Search for the cell housing the specified text and yield its [x, y] center coordinate. 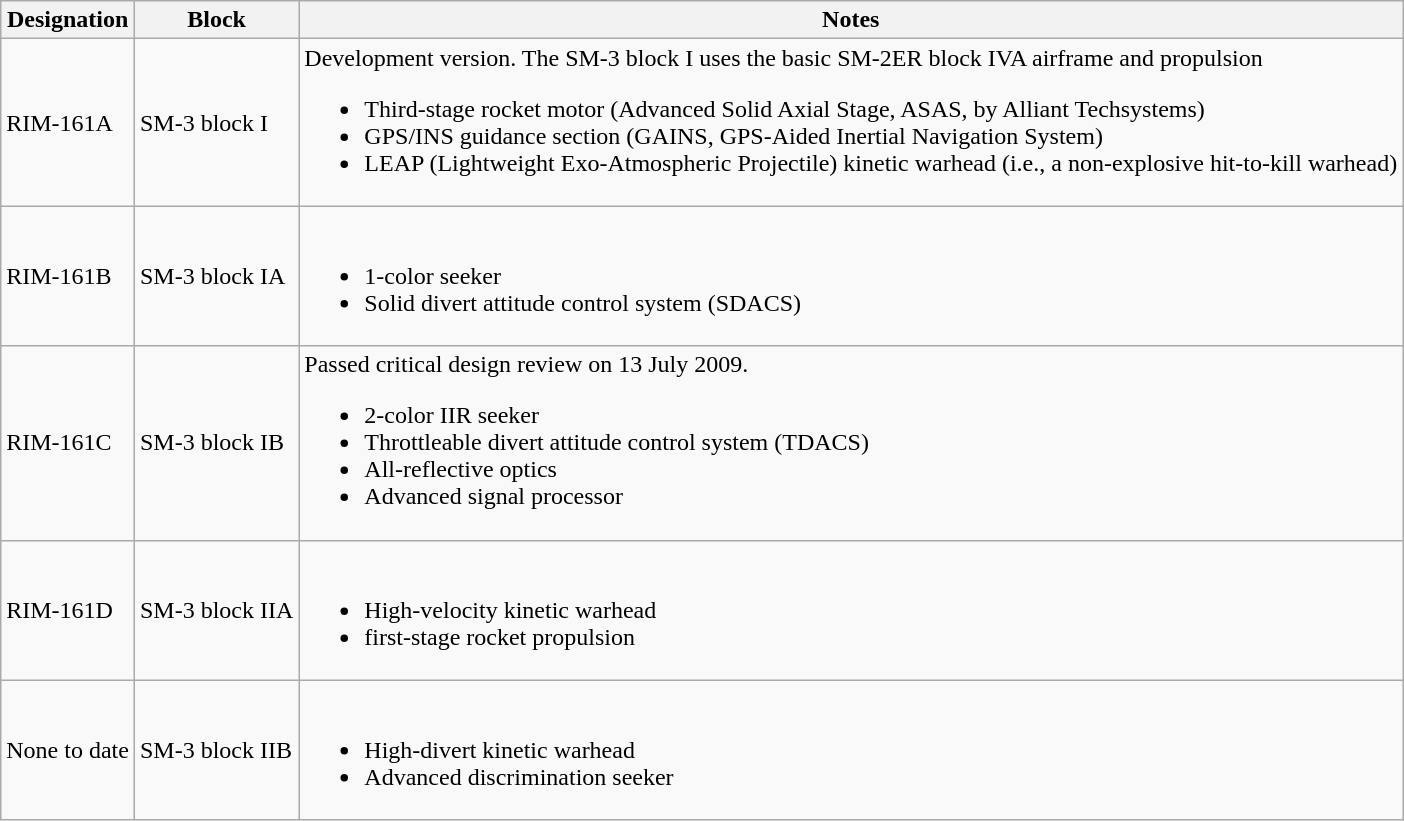
High-divert kinetic warheadAdvanced discrimination seeker [851, 750]
Block [216, 20]
RIM-161A [68, 122]
1-color seekerSolid divert attitude control system (SDACS) [851, 276]
SM-3 block IB [216, 443]
SM-3 block IIA [216, 610]
SM-3 block IA [216, 276]
RIM-161C [68, 443]
SM-3 block IIB [216, 750]
RIM-161B [68, 276]
None to date [68, 750]
RIM-161D [68, 610]
High-velocity kinetic warhead first-stage rocket propulsion [851, 610]
Designation [68, 20]
SM-3 block I [216, 122]
Notes [851, 20]
